Return [x, y] of the center of cell containing provided text 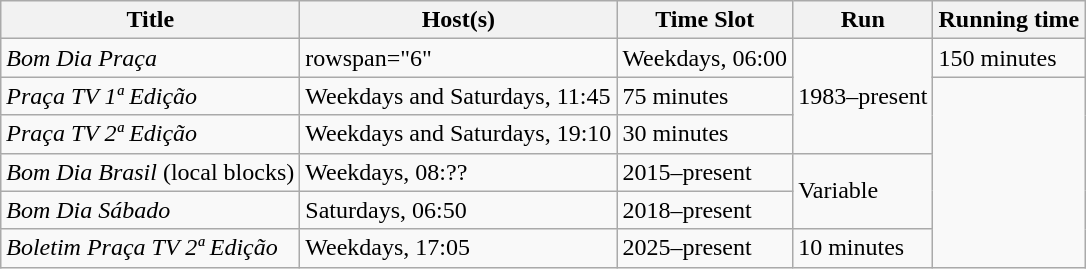
2025–present [705, 248]
Weekdays, 17:05 [458, 248]
Run [863, 20]
75 minutes [705, 96]
Title [150, 20]
150 minutes [1009, 58]
Praça TV 1ª Edição [150, 96]
Weekdays, 08:?? [458, 172]
Saturdays, 06:50 [458, 210]
2018–present [705, 210]
Boletim Praça TV 2ª Edição [150, 248]
Time Slot [705, 20]
1983–present [863, 96]
2015–present [705, 172]
Variable [863, 191]
Bom Dia Praça [150, 58]
Host(s) [458, 20]
30 minutes [705, 134]
10 minutes [863, 248]
Running time [1009, 20]
Praça TV 2ª Edição [150, 134]
Weekdays and Saturdays, 11:45 [458, 96]
Bom Dia Sábado [150, 210]
Weekdays and Saturdays, 19:10 [458, 134]
Bom Dia Brasil (local blocks) [150, 172]
rowspan="6" [458, 58]
Weekdays, 06:00 [705, 58]
